Output the (X, Y) coordinate of the center of the cell containing the given text.  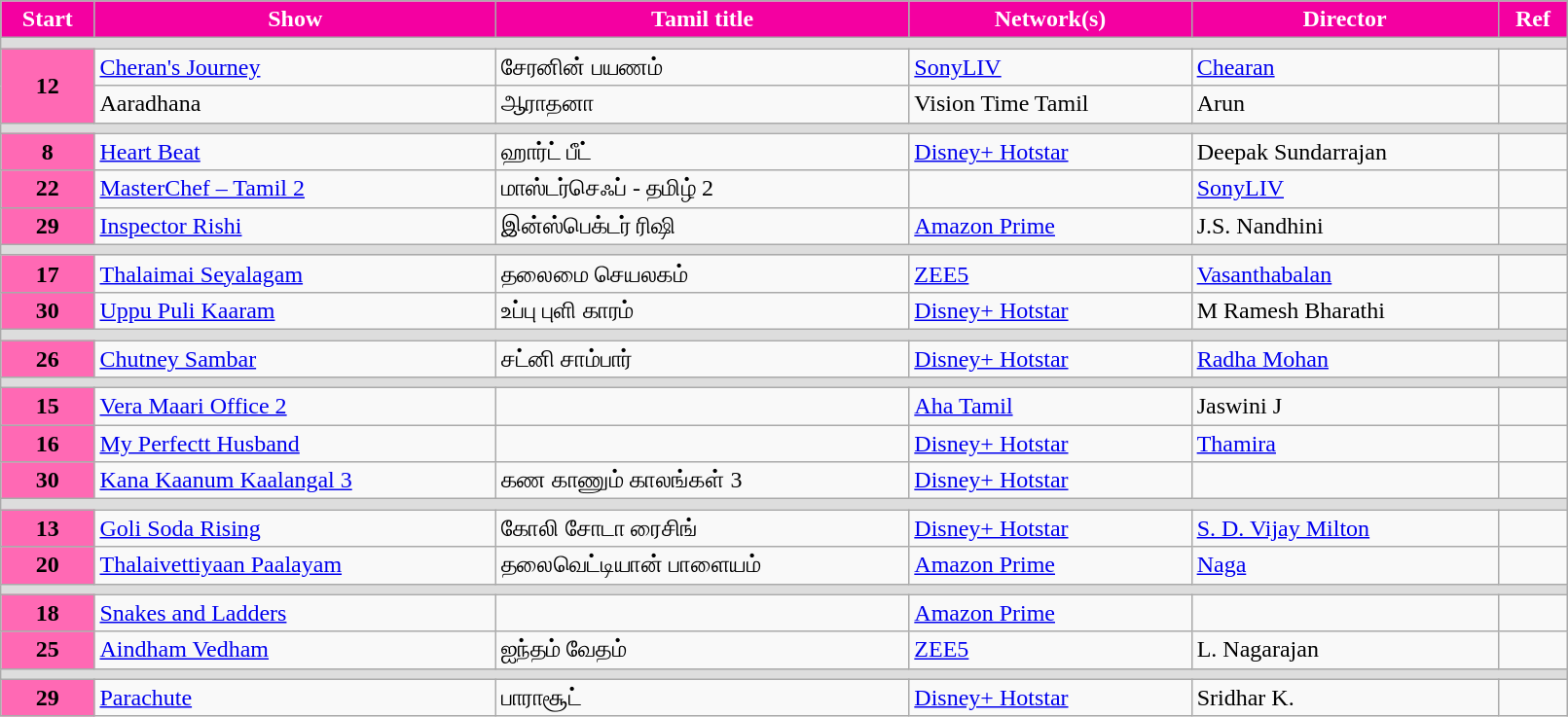
16 (48, 444)
Ref (1533, 19)
சட்னி சாம்பார் (702, 359)
உப்பு புளி காரம் (702, 310)
ஆராதனா (702, 104)
8 (48, 152)
கண காணும் காலங்கள் 3 (702, 481)
Jaswini J (1345, 407)
20 (48, 565)
Vera Maari Office 2 (295, 407)
Radha Mohan (1345, 359)
ஹார்ட் பீட் (702, 152)
Show (295, 19)
Network(s) (1050, 19)
Start (48, 19)
Arun (1345, 104)
Heart Beat (295, 152)
ஐந்தம் வேதம் (702, 650)
Deepak Sundarrajan (1345, 152)
Snakes and Ladders (295, 613)
Goli Soda Rising (295, 528)
மாஸ்டர்செஃப் - தமிழ் 2 (702, 189)
26 (48, 359)
Thamira (1345, 444)
S. D. Vijay Milton (1345, 528)
MasterChef – Tamil 2 (295, 189)
25 (48, 650)
L. Nagarajan (1345, 650)
தலைவெட்டியான் பாளையம் (702, 565)
Tamil title (702, 19)
Thalaimai Seyalagam (295, 273)
கோலி சோடா ரைசிங் (702, 528)
22 (48, 189)
18 (48, 613)
சேரனின் பயணம் (702, 67)
Kana Kaanum Kaalangal 3 (295, 481)
My Perfectt Husband (295, 444)
இன்ஸ்பெக்டர் ரிஷி (702, 226)
Thalaivettiyaan Paalayam (295, 565)
தலைமை செயலகம் (702, 273)
Aindham Vedham (295, 650)
Aaradhana (295, 104)
Uppu Puli Kaaram (295, 310)
Chutney Sambar (295, 359)
Chearan (1345, 67)
M Ramesh Bharathi (1345, 310)
பாராசூட் (702, 698)
Aha Tamil (1050, 407)
Naga (1345, 565)
Parachute (295, 698)
Director (1345, 19)
Vision Time Tamil (1050, 104)
13 (48, 528)
15 (48, 407)
Inspector Rishi (295, 226)
Sridhar K. (1345, 698)
Cheran's Journey (295, 67)
J.S. Nandhini (1345, 226)
Vasanthabalan (1345, 273)
17 (48, 273)
12 (48, 86)
